Search for the cell housing the specified text and yield its [X, Y] center coordinate. 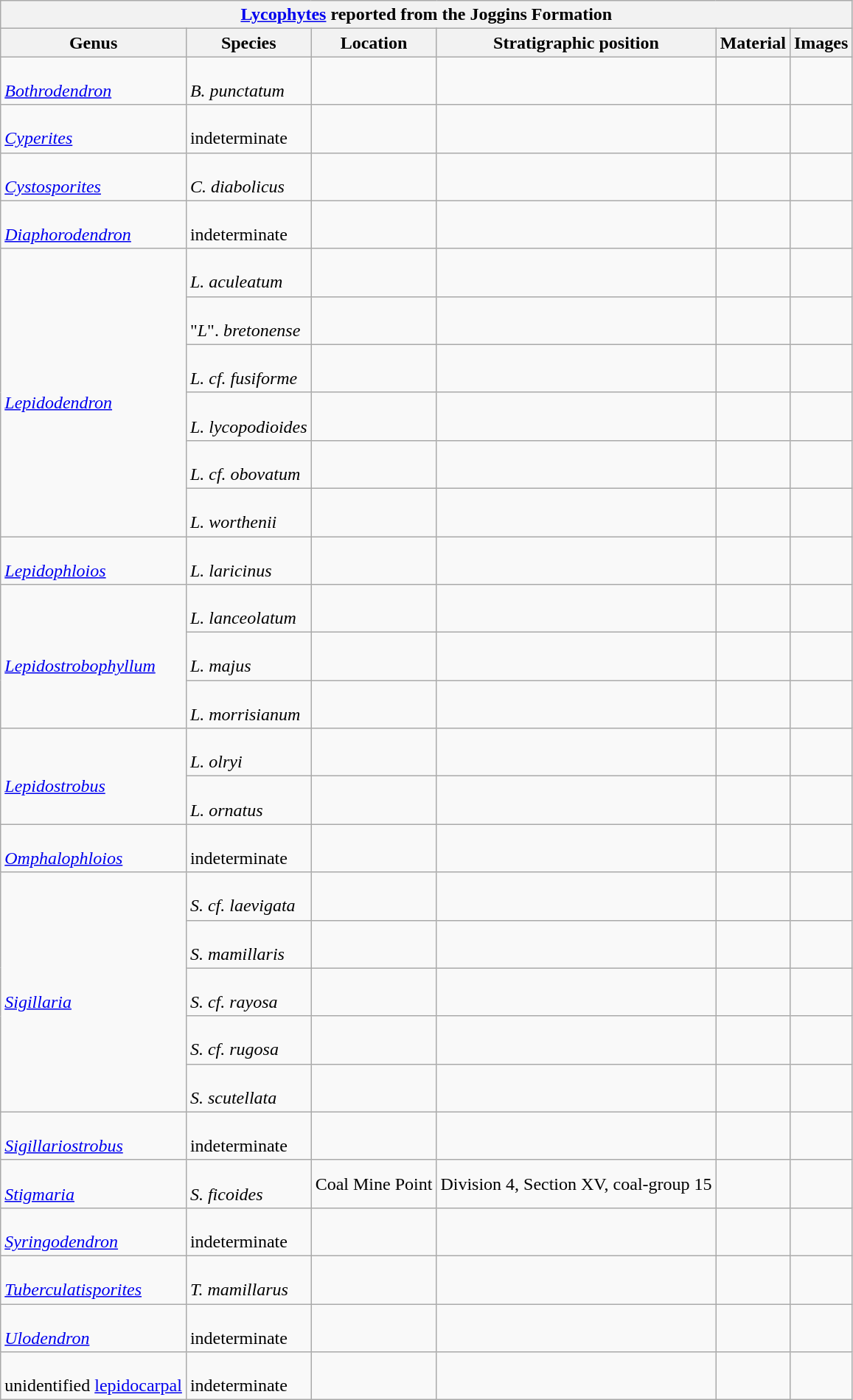
L. worthenii [248, 512]
Lepidostrobophyllum [94, 656]
Cystosporites [94, 177]
Sigillariostrobus [94, 1135]
L. lycopodioides [248, 416]
Lepidostrobus [94, 776]
L. lanceolatum [248, 609]
Division 4, Section XV, coal-group 15 [577, 1184]
S. cf. rayosa [248, 992]
Lepidophloios [94, 560]
L. olryi [248, 752]
Bothrodendron [94, 81]
Images [821, 43]
Syringodendron [94, 1231]
Tuberculatisporites [94, 1280]
L. aculeatum [248, 273]
L. cf. fusiforme [248, 369]
B. punctatum [248, 81]
Genus [94, 43]
S. cf. rugosa [248, 1039]
Ulodendron [94, 1327]
Sigillaria [94, 992]
"L". bretonense [248, 320]
Lepidodendron [94, 392]
S. ficoides [248, 1184]
Stratigraphic position [577, 43]
Species [248, 43]
S. mamillaris [248, 944]
Coal Mine Point [374, 1184]
Stigmaria [94, 1184]
Cyperites [94, 128]
L. majus [248, 656]
S. cf. laevigata [248, 896]
L. ornatus [248, 801]
Omphalophloios [94, 848]
Diaphorodendron [94, 224]
unidentified lepidocarpal [94, 1376]
T. mamillarus [248, 1280]
Lycophytes reported from the Joggins Formation [426, 15]
C. diabolicus [248, 177]
L. laricinus [248, 560]
S. scutellata [248, 1088]
L. cf. obovatum [248, 464]
L. morrisianum [248, 705]
Location [374, 43]
Material [753, 43]
